Determine the (x, y) coordinate at the center of the cell enclosing the given text.  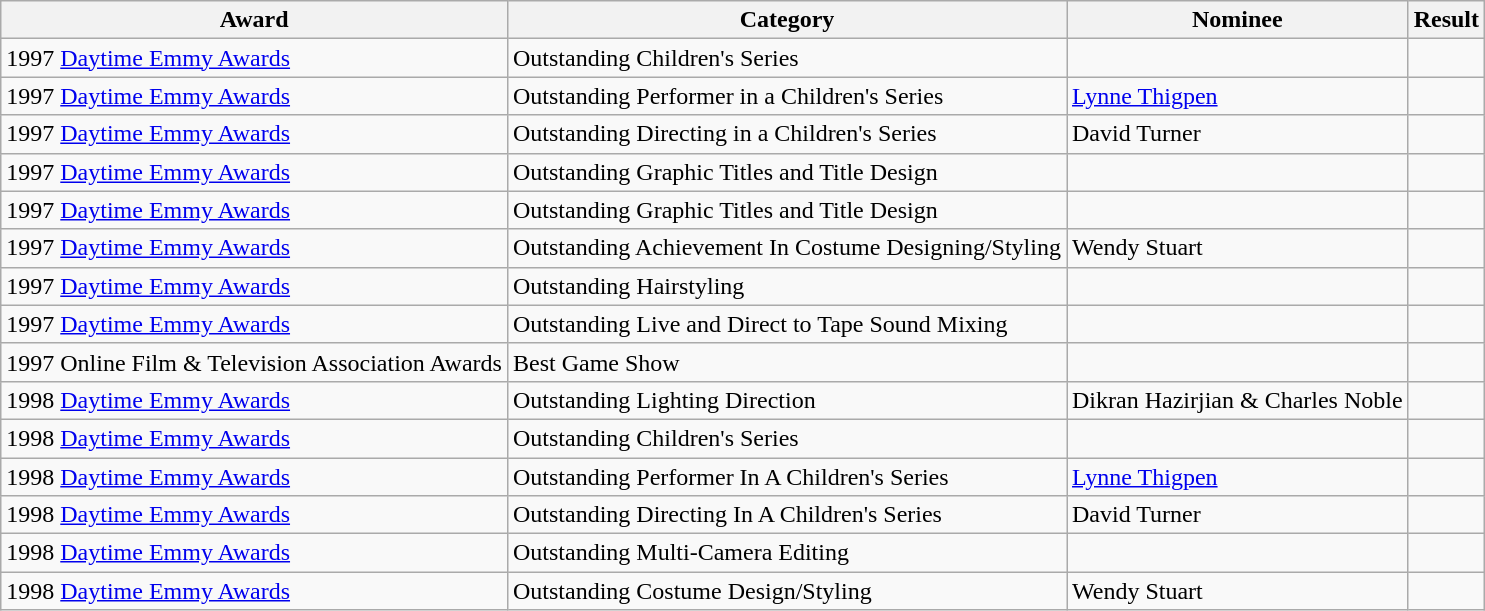
Result (1446, 20)
Outstanding Directing in a Children's Series (786, 134)
Outstanding Directing In A Children's Series (786, 515)
Best Game Show (786, 362)
Nominee (1237, 20)
Outstanding Achievement In Costume Designing/Styling (786, 248)
Outstanding Live and Direct to Tape Sound Mixing (786, 324)
Outstanding Hairstyling (786, 286)
Outstanding Multi-Camera Editing (786, 553)
Category (786, 20)
Outstanding Performer In A Children's Series (786, 477)
Outstanding Lighting Direction (786, 400)
Outstanding Performer in a Children's Series (786, 96)
Dikran Hazirjian & Charles Noble (1237, 400)
Outstanding Costume Design/Styling (786, 591)
1997 Online Film & Television Association Awards (254, 362)
Award (254, 20)
